Search for the cell housing the specified text and yield its [x, y] center coordinate. 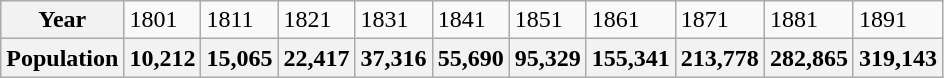
1881 [808, 20]
Year [62, 20]
1861 [630, 20]
Population [62, 58]
15,065 [240, 58]
22,417 [316, 58]
213,778 [720, 58]
1851 [548, 20]
155,341 [630, 58]
1871 [720, 20]
319,143 [898, 58]
1891 [898, 20]
282,865 [808, 58]
1811 [240, 20]
1821 [316, 20]
1801 [162, 20]
10,212 [162, 58]
1841 [470, 20]
37,316 [394, 58]
1831 [394, 20]
95,329 [548, 58]
55,690 [470, 58]
